From the cell containing the given text, extract its center point as (x, y) coordinate. 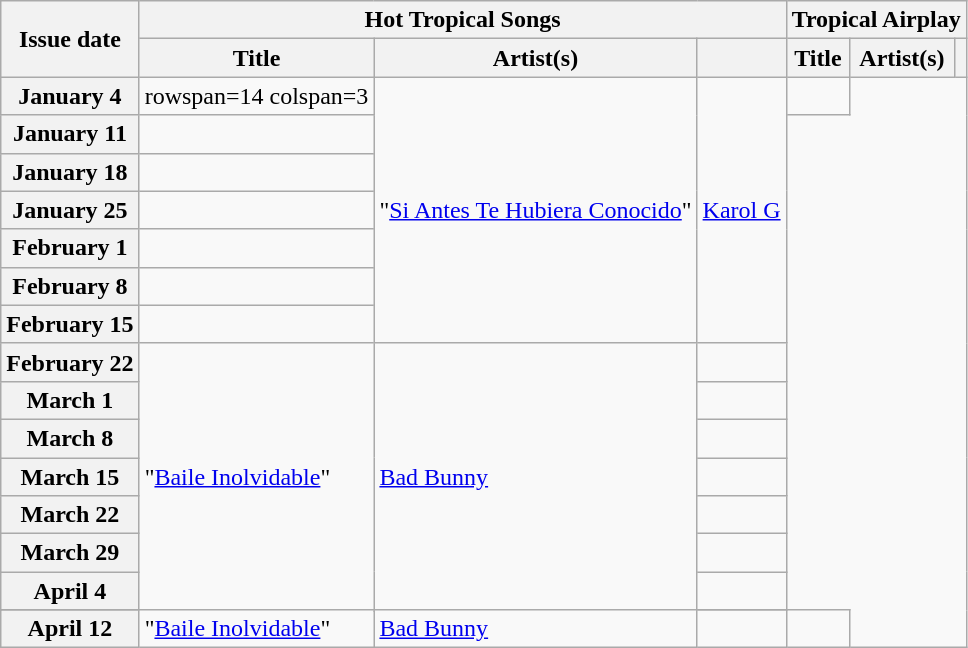
Karol G (742, 210)
March 29 (70, 553)
April 12 (70, 629)
Hot Tropical Songs (462, 20)
February 15 (70, 324)
rowspan=14 colspan=3 (256, 96)
March 1 (70, 400)
April 4 (70, 591)
January 25 (70, 210)
February 1 (70, 248)
January 4 (70, 96)
Issue date (70, 39)
March 22 (70, 515)
January 18 (70, 172)
February 8 (70, 286)
February 22 (70, 362)
March 15 (70, 477)
"Si Antes Te Hubiera Conocido" (536, 210)
Tropical Airplay (876, 20)
March 8 (70, 438)
January 11 (70, 134)
